Return the (x, y) coordinate for the center point of the cell that contains the specified text.  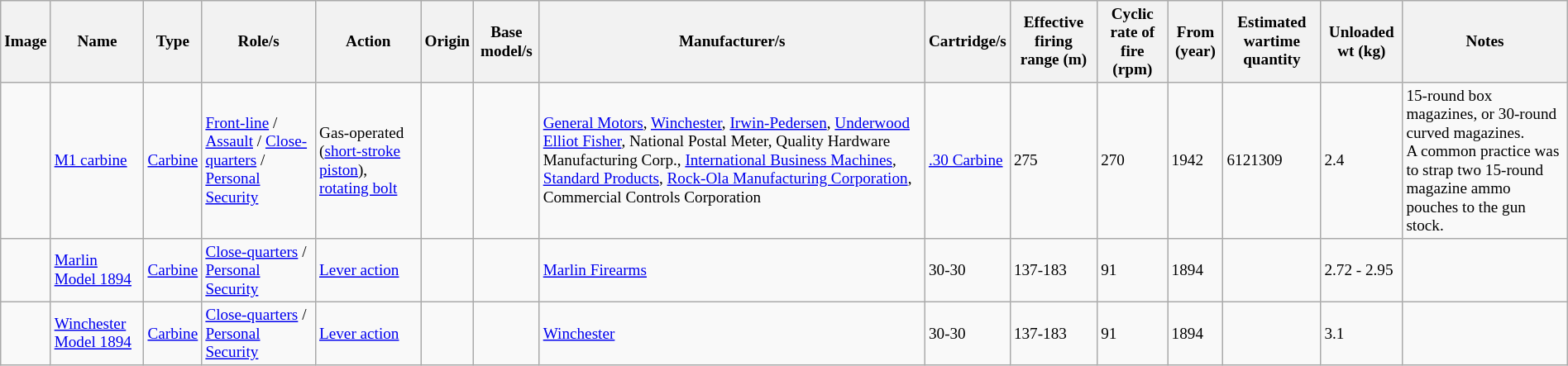
Effective firing range (m) (1054, 41)
Front-line / Assault / Close-quarters / Personal Security (259, 160)
15-round box magazines, or 30-round curved magazines.A common practice was to strap two 15-round magazine ammo pouches to the gun stock. (1485, 160)
Estimated wartime quantity (1272, 41)
Winchester Model 1894 (98, 334)
6121309 (1272, 160)
1942 (1196, 160)
From (year) (1196, 41)
Type (173, 41)
275 (1054, 160)
Winchester (732, 334)
Cyclic rate of fire (rpm) (1133, 41)
Unloaded wt (kg) (1361, 41)
M1 carbine (98, 160)
270 (1133, 160)
Gas-operated (short-stroke piston), rotating bolt (368, 160)
Cartridge/s (968, 41)
Marlin Model 1894 (98, 271)
Origin (447, 41)
Name (98, 41)
Marlin Firearms (732, 271)
2.72 - 2.95 (1361, 271)
2.4 (1361, 160)
Notes (1485, 41)
Image (26, 41)
Action (368, 41)
Base model/s (507, 41)
Manufacturer/s (732, 41)
.30 Carbine (968, 160)
Role/s (259, 41)
3.1 (1361, 334)
